Locate the cell with the specified text and output its [X, Y] center coordinate. 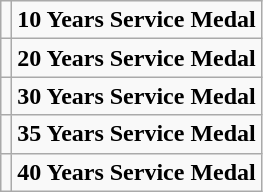
30 Years Service Medal [136, 96]
20 Years Service Medal [136, 58]
40 Years Service Medal [136, 172]
35 Years Service Medal [136, 134]
10 Years Service Medal [136, 20]
